Determine the (x, y) coordinate at the center of the cell enclosing the given text.  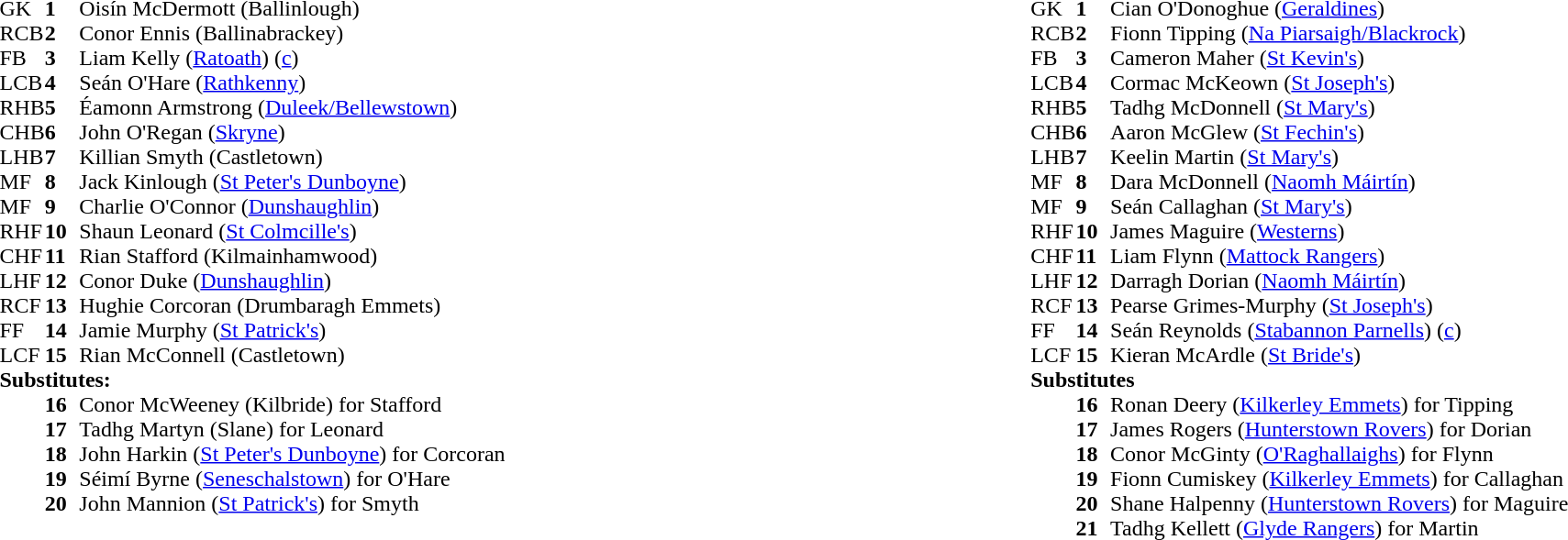
Darragh Dorian (Naomh Máirtín) (1340, 281)
Seán O'Hare (Rathkenny) (292, 83)
Tadhg McDonnell (St Mary's) (1340, 108)
Dara McDonnell (Naomh Máirtín) (1340, 182)
Shane Halpenny (Hunterstown Rovers) for Maguire (1340, 504)
Keelin Martin (St Mary's) (1340, 158)
John Harkin (St Peter's Dunboyne) for Corcoran (292, 455)
Cormac McKeown (St Joseph's) (1340, 83)
Liam Kelly (Ratoath) (c) (292, 59)
Rian McConnell (Castletown) (292, 356)
Aaron McGlew (St Fechin's) (1340, 132)
Fionn Cumiskey (Kilkerley Emmets) for Callaghan (1340, 479)
Jamie Murphy (St Patrick's) (292, 330)
Ronan Deery (Kilkerley Emmets) for Tipping (1340, 405)
Séimí Byrne (Seneschalstown) for O'Hare (292, 479)
Tadhg Kellett (Glyde Rangers) for Martin (1340, 528)
Jack Kinlough (St Peter's Dunboyne) (292, 182)
Conor McWeeney (Kilbride) for Stafford (292, 405)
James Maguire (Westerns) (1340, 231)
John O'Regan (Skryne) (292, 132)
21 (1094, 528)
Conor Duke (Dunshaughlin) (292, 281)
James Rogers (Hunterstown Rovers) for Dorian (1340, 429)
Liam Flynn (Mattock Rangers) (1340, 257)
Conor McGinty (O'Raghallaighs) for Flynn (1340, 455)
Rian Stafford (Kilmainhamwood) (292, 257)
Pearse Grimes-Murphy (St Joseph's) (1340, 306)
Killian Smyth (Castletown) (292, 158)
Substitutes: (253, 380)
Seán Callaghan (St Mary's) (1340, 207)
John Mannion (St Patrick's) for Smyth (292, 504)
Éamonn Armstrong (Duleek/Bellewstown) (292, 108)
Conor Ennis (Ballinabrackey) (292, 33)
Hughie Corcoran (Drumbaragh Emmets) (292, 306)
Tadhg Martyn (Slane) for Leonard (292, 429)
Charlie O'Connor (Dunshaughlin) (292, 207)
Fionn Tipping (Na Piarsaigh/Blackrock) (1340, 33)
Seán Reynolds (Stabannon Parnells) (c) (1340, 330)
Cameron Maher (St Kevin's) (1340, 59)
Kieran McArdle (St Bride's) (1340, 356)
Shaun Leonard (St Colmcille's) (292, 231)
Substitutes (1299, 380)
